Find where the given text appears and provide that cell's center as (X, Y) coordinate. 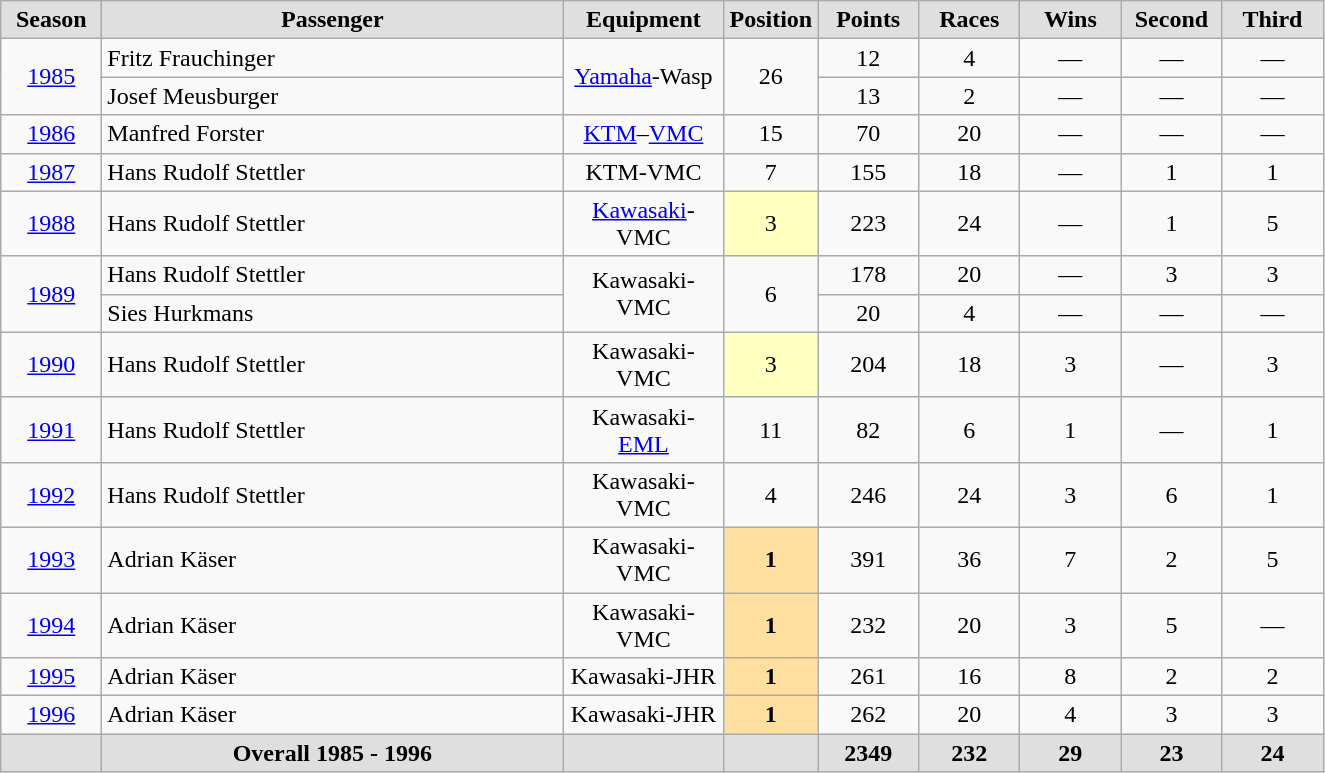
Points (868, 20)
1995 (52, 677)
1987 (52, 172)
Position (771, 20)
Races (970, 20)
155 (868, 172)
1985 (52, 77)
Yamaha-Wasp (644, 77)
2349 (868, 753)
391 (868, 560)
1994 (52, 624)
15 (771, 134)
204 (868, 364)
29 (1070, 753)
178 (868, 275)
13 (868, 96)
1990 (52, 364)
11 (771, 430)
KTM-VMC (644, 172)
1996 (52, 715)
Equipment (644, 20)
1988 (52, 224)
Wins (1070, 20)
1989 (52, 294)
Manfred Forster (332, 134)
1991 (52, 430)
Season (52, 20)
26 (771, 77)
12 (868, 58)
262 (868, 715)
1992 (52, 494)
Sies Hurkmans (332, 313)
8 (1070, 677)
1986 (52, 134)
1993 (52, 560)
36 (970, 560)
Overall 1985 - 1996 (332, 753)
23 (1172, 753)
Kawasaki-EML (644, 430)
KTM–VMC (644, 134)
82 (868, 430)
16 (970, 677)
261 (868, 677)
223 (868, 224)
246 (868, 494)
70 (868, 134)
Passenger (332, 20)
Second (1172, 20)
Fritz Frauchinger (332, 58)
Third (1272, 20)
Josef Meusburger (332, 96)
